Capture the cell that displays the provided text and extract its (x, y) central coordinate. 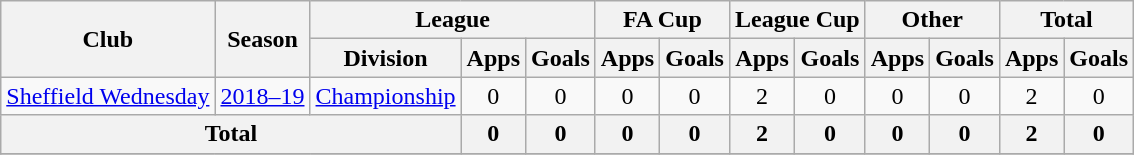
League (452, 20)
Sheffield Wednesday (108, 96)
Division (386, 58)
League Cup (797, 20)
Championship (386, 96)
Season (262, 39)
Other (932, 20)
Club (108, 39)
FA Cup (662, 20)
2018–19 (262, 96)
